Search for the cell housing the specified text and yield its (X, Y) center coordinate. 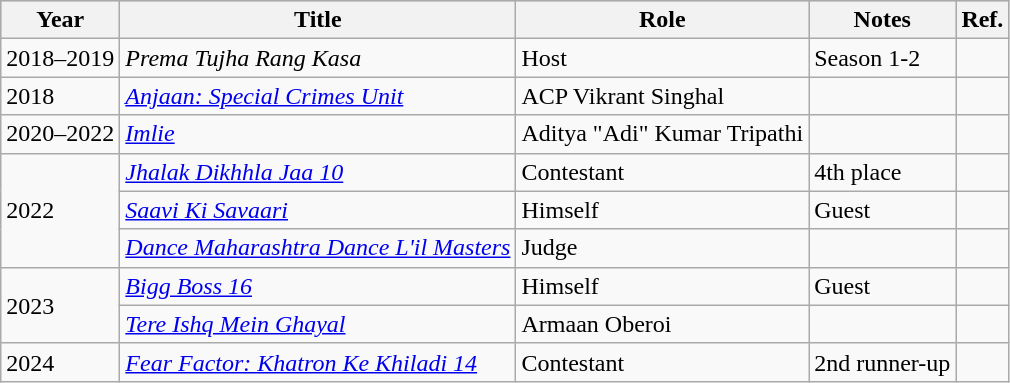
Imlie (318, 134)
Notes (882, 20)
2024 (60, 362)
Year (60, 20)
2023 (60, 305)
Anjaan: Special Crimes Unit (318, 96)
Armaan Oberoi (662, 324)
Ref. (982, 20)
Prema Tujha Rang Kasa (318, 58)
2nd runner-up (882, 362)
2022 (60, 210)
Saavi Ki Savaari (318, 210)
2018 (60, 96)
Bigg Boss 16 (318, 286)
Title (318, 20)
Judge (662, 248)
2020–2022 (60, 134)
Season 1-2 (882, 58)
ACP Vikrant Singhal (662, 96)
4th place (882, 172)
Tere Ishq Mein Ghayal (318, 324)
Aditya "Adi" Kumar Tripathi (662, 134)
Dance Maharashtra Dance L'il Masters (318, 248)
Jhalak Dikhhla Jaa 10 (318, 172)
2018–2019 (60, 58)
Host (662, 58)
Role (662, 20)
Fear Factor: Khatron Ke Khiladi 14 (318, 362)
